Find where the given text appears and provide that cell's center as [X, Y] coordinate. 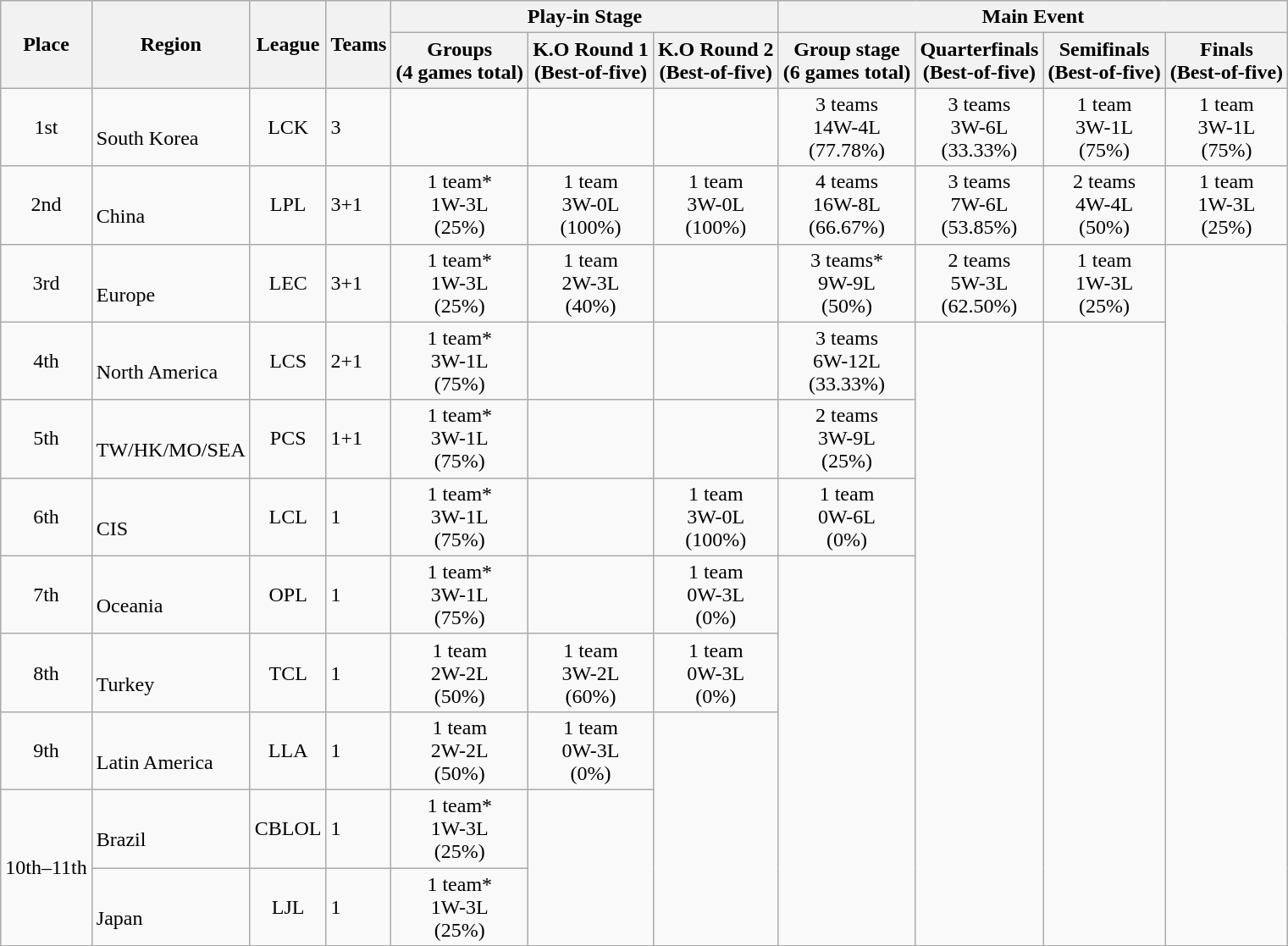
K.O Round 1(Best-of-five) [591, 61]
Place [47, 44]
4 teams16W-8L(66.67%) [847, 205]
Groups(4 games total) [460, 61]
2 teams5W-3L(62.50%) [979, 283]
Europe [171, 283]
2nd [47, 205]
1 team2W-3L(40%) [591, 283]
CBLOL [288, 828]
Region [171, 44]
3rd [47, 283]
3 teams*9W-9L(50%) [847, 283]
Oceania [171, 595]
1 team3W-2L(60%) [591, 672]
5th [47, 439]
7th [47, 595]
TCL [288, 672]
K.O Round 2(Best-of-five) [716, 61]
1st [47, 127]
LJL [288, 906]
1+1 [359, 439]
PCS [288, 439]
3 [359, 127]
4th [47, 361]
LPL [288, 205]
2 teams3W-9L(25%) [847, 439]
Latin America [171, 750]
8th [47, 672]
OPL [288, 595]
6th [47, 517]
LCL [288, 517]
3 teams14W-4L(77.78%) [847, 127]
Play-in Stage [584, 17]
9th [47, 750]
2 teams4W-4L(50%) [1104, 205]
10th–11th [47, 867]
3 teams3W-6L(33.33%) [979, 127]
TW/HK/MO/SEA [171, 439]
South Korea [171, 127]
North America [171, 361]
Teams [359, 44]
Brazil [171, 828]
Turkey [171, 672]
3 teams7W-6L(53.85%) [979, 205]
LCK [288, 127]
CIS [171, 517]
2+1 [359, 361]
LEC [288, 283]
Main Event [1033, 17]
LLA [288, 750]
LCS [288, 361]
Quarterfinals(Best-of-five) [979, 61]
Japan [171, 906]
League [288, 44]
China [171, 205]
Group stage(6 games total) [847, 61]
1 team0W-6L(0%) [847, 517]
Finals(Best-of-five) [1226, 61]
Semifinals(Best-of-five) [1104, 61]
3 teams6W-12L(33.33%) [847, 361]
